Identify which cell holds the provided text, then report its (x, y) central coordinate. 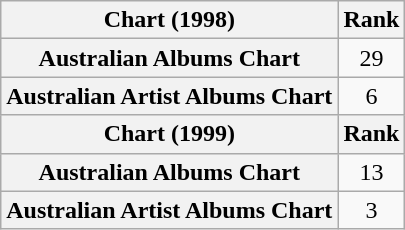
3 (372, 210)
Chart (1998) (170, 20)
29 (372, 58)
13 (372, 172)
Chart (1999) (170, 134)
6 (372, 96)
